Find where the given text appears and provide that cell's center as (X, Y) coordinate. 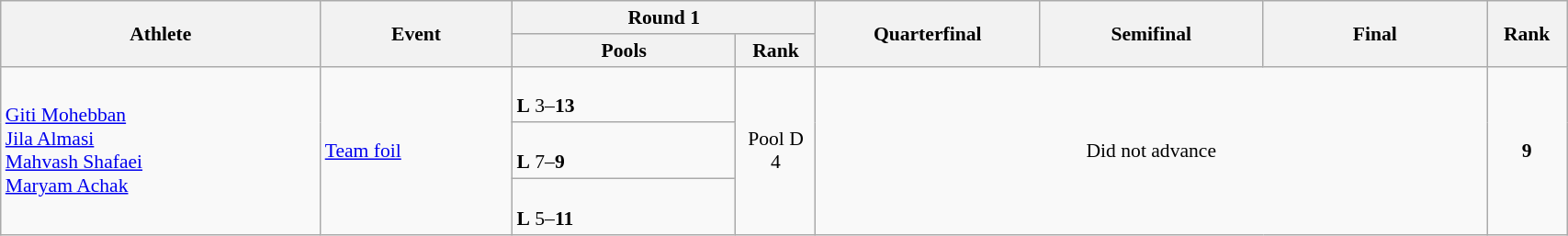
L 5–11 (624, 208)
Final (1375, 33)
9 (1527, 151)
Event (417, 33)
Pools (624, 51)
Quarterfinal (928, 33)
Did not advance (1152, 151)
Round 1 (663, 17)
Team foil (417, 151)
Semifinal (1151, 33)
Athlete (161, 33)
Pool D4 (775, 151)
L 7–9 (624, 151)
L 3–13 (624, 94)
Giti MohebbanJila AlmasiMahvash ShafaeiMaryam Achak (161, 151)
